Determine the (X, Y) coordinate at the center of the cell enclosing the given text.  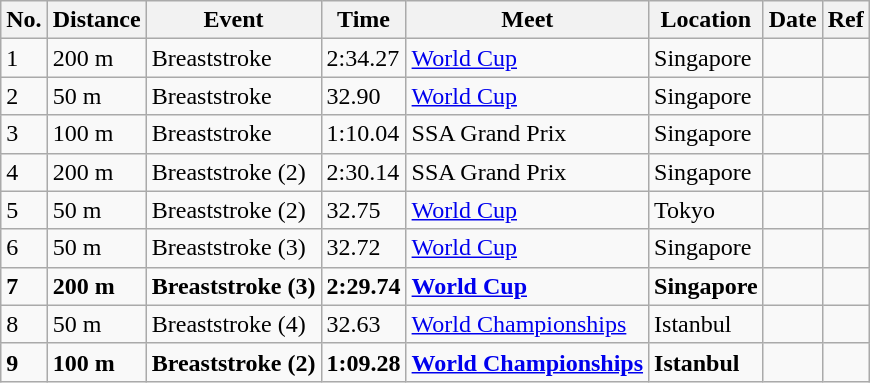
32.75 (364, 210)
32.90 (364, 96)
Time (364, 20)
32.72 (364, 248)
1 (24, 58)
Date (792, 20)
Meet (527, 20)
5 (24, 210)
Distance (96, 20)
Ref (846, 20)
2 (24, 96)
2:30.14 (364, 172)
1:09.28 (364, 362)
1:10.04 (364, 134)
4 (24, 172)
7 (24, 286)
No. (24, 20)
Location (706, 20)
6 (24, 248)
2:34.27 (364, 58)
8 (24, 324)
9 (24, 362)
Breaststroke (4) (234, 324)
2:29.74 (364, 286)
3 (24, 134)
Tokyo (706, 210)
Event (234, 20)
32.63 (364, 324)
